Capture the cell that displays the provided text and extract its [x, y] central coordinate. 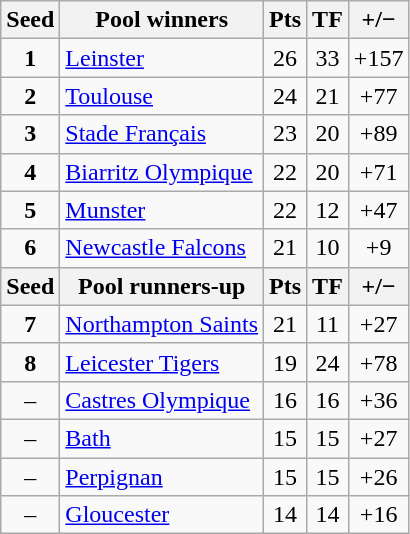
Munster [162, 210]
Castres Olympique [162, 400]
8 [30, 362]
+26 [378, 477]
10 [328, 248]
+9 [378, 248]
5 [30, 210]
6 [30, 248]
+47 [378, 210]
Leinster [162, 58]
Stade Français [162, 134]
19 [286, 362]
Gloucester [162, 515]
1 [30, 58]
7 [30, 324]
+89 [378, 134]
+78 [378, 362]
Northampton Saints [162, 324]
+71 [378, 172]
11 [328, 324]
Perpignan [162, 477]
+77 [378, 96]
+16 [378, 515]
Bath [162, 438]
26 [286, 58]
Toulouse [162, 96]
+36 [378, 400]
Newcastle Falcons [162, 248]
23 [286, 134]
Biarritz Olympique [162, 172]
Pool runners-up [162, 286]
3 [30, 134]
2 [30, 96]
12 [328, 210]
Pool winners [162, 20]
+157 [378, 58]
Leicester Tigers [162, 362]
4 [30, 172]
33 [328, 58]
